For the text-containing cell, return its midpoint in [X, Y] coordinate format. 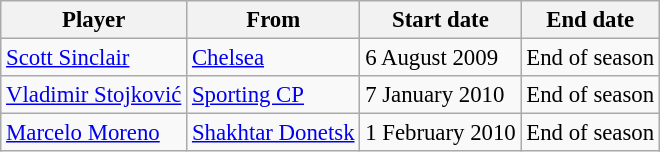
1 February 2010 [440, 133]
Chelsea [274, 58]
Vladimir Stojković [94, 95]
6 August 2009 [440, 58]
Player [94, 20]
Sporting CP [274, 95]
End date [590, 20]
Marcelo Moreno [94, 133]
7 January 2010 [440, 95]
Scott Sinclair [94, 58]
From [274, 20]
Start date [440, 20]
Shakhtar Donetsk [274, 133]
